Search for the cell housing the specified text and yield its [X, Y] center coordinate. 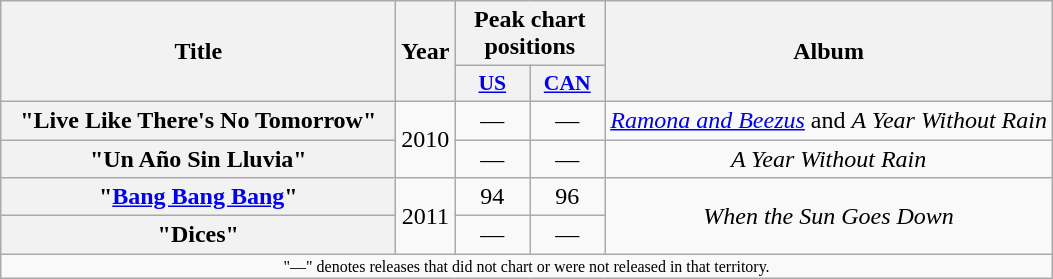
"Dices" [198, 235]
2010 [426, 139]
CAN [568, 84]
US [492, 84]
96 [568, 197]
"Live Like There's No Tomorrow" [198, 120]
"—" denotes releases that did not chart or were not released in that territory. [527, 266]
Ramona and Beezus and A Year Without Rain [829, 120]
A Year Without Rain [829, 159]
Album [829, 52]
"Un Año Sin Lluvia" [198, 159]
Year [426, 52]
2011 [426, 216]
"Bang Bang Bang" [198, 197]
When the Sun Goes Down [829, 216]
Title [198, 52]
94 [492, 197]
Peak chart positions [530, 34]
